Scan for the cell matching the given text and deliver its (x, y) coordinate at center. 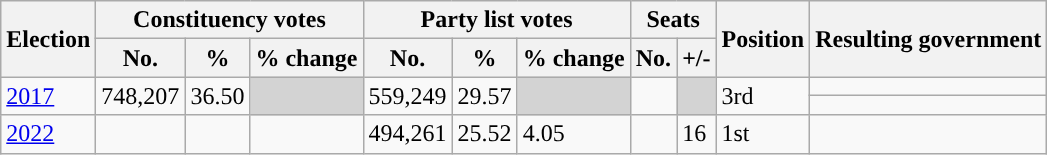
Position (763, 39)
748,207 (140, 96)
494,261 (408, 134)
36.50 (218, 96)
3rd (763, 96)
+/- (696, 58)
25.52 (484, 134)
2022 (48, 134)
Election (48, 39)
4.05 (574, 134)
Party list votes (496, 20)
Resulting government (928, 39)
Seats (673, 20)
1st (763, 134)
16 (696, 134)
Constituency votes (230, 20)
2017 (48, 96)
29.57 (484, 96)
559,249 (408, 96)
